Search for the cell housing the specified text and yield its [X, Y] center coordinate. 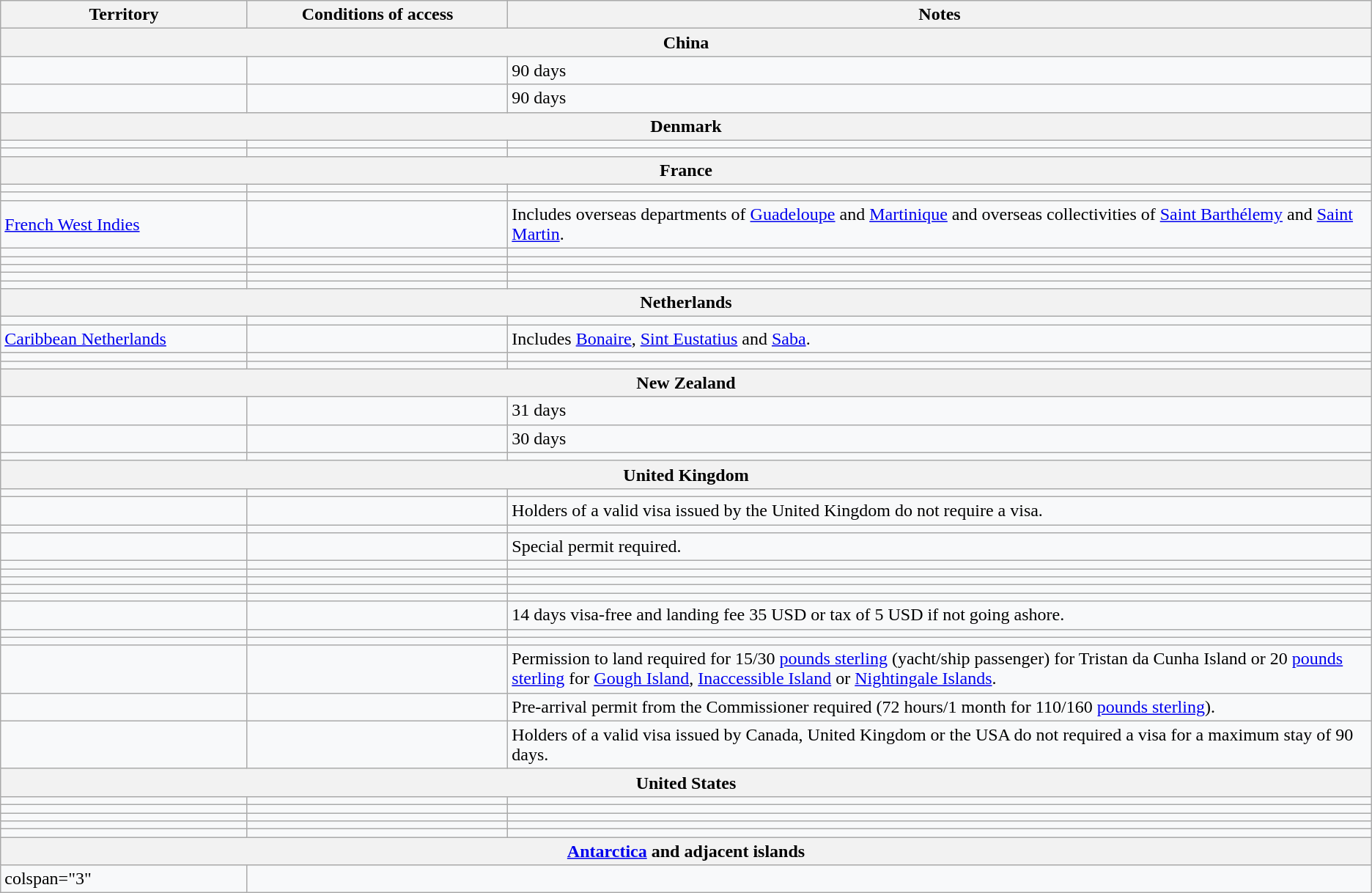
New Zealand [686, 383]
31 days [940, 411]
Denmark [686, 126]
Notes [940, 15]
Netherlands [686, 303]
30 days [940, 438]
colspan="3" [125, 879]
French West Indies [125, 224]
Pre-arrival permit from the Commissioner required (72 hours/1 month for 110/160 pounds sterling). [940, 707]
United Kingdom [686, 474]
Territory [125, 15]
Holders of a valid visa issued by the United Kingdom do not require a visa. [940, 510]
United States [686, 782]
Holders of a valid visa issued by Canada, United Kingdom or the USA do not required a visa for a maximum stay of 90 days. [940, 745]
Includes overseas departments of Guadeloupe and Martinique and overseas collectivities of Saint Barthélemy and Saint Martin. [940, 224]
Antarctica and adjacent islands [686, 851]
France [686, 170]
China [686, 43]
Special permit required. [940, 547]
Includes Bonaire, Sint Eustatius and Saba. [940, 339]
Conditions of access [377, 15]
Caribbean Netherlands [125, 339]
14 days visa-free and landing fee 35 USD or tax of 5 USD if not going ashore. [940, 615]
